Locate the cell with the specified text and output its [x, y] center coordinate. 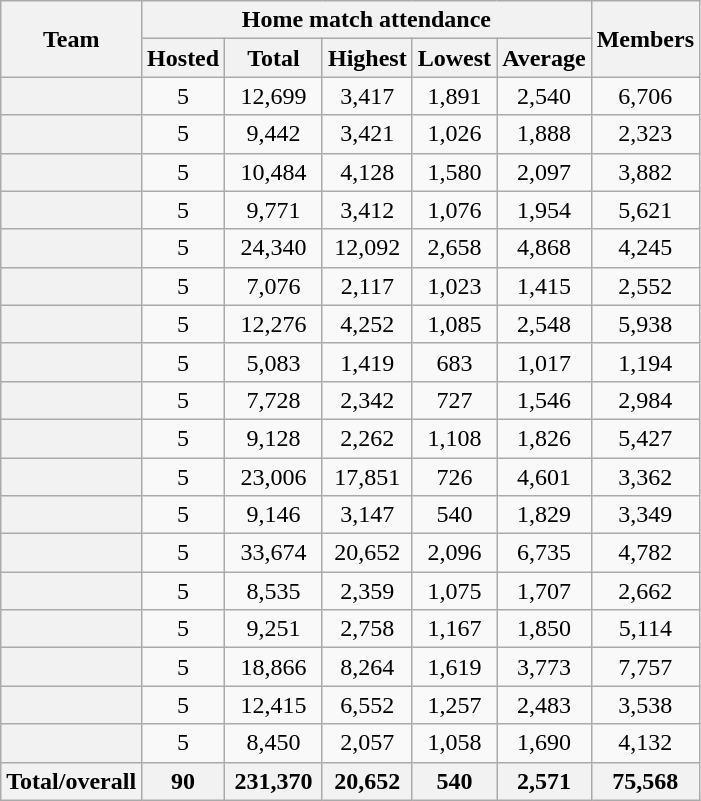
9,251 [274, 629]
1,888 [544, 134]
9,442 [274, 134]
1,194 [645, 362]
4,782 [645, 553]
1,891 [454, 96]
8,535 [274, 591]
231,370 [274, 781]
1,546 [544, 400]
6,552 [367, 705]
75,568 [645, 781]
12,276 [274, 324]
1,690 [544, 743]
1,954 [544, 210]
1,023 [454, 286]
Team [72, 39]
8,264 [367, 667]
2,984 [645, 400]
4,132 [645, 743]
1,619 [454, 667]
Highest [367, 58]
1,707 [544, 591]
3,349 [645, 515]
3,882 [645, 172]
8,450 [274, 743]
Hosted [184, 58]
2,571 [544, 781]
10,484 [274, 172]
Total [274, 58]
9,771 [274, 210]
3,417 [367, 96]
3,362 [645, 477]
1,075 [454, 591]
7,757 [645, 667]
1,108 [454, 438]
2,552 [645, 286]
Members [645, 39]
90 [184, 781]
24,340 [274, 248]
5,114 [645, 629]
17,851 [367, 477]
1,085 [454, 324]
Home match attendance [367, 20]
2,323 [645, 134]
3,147 [367, 515]
4,252 [367, 324]
3,421 [367, 134]
2,097 [544, 172]
1,826 [544, 438]
18,866 [274, 667]
7,076 [274, 286]
23,006 [274, 477]
12,092 [367, 248]
2,262 [367, 438]
9,128 [274, 438]
1,419 [367, 362]
Total/overall [72, 781]
2,758 [367, 629]
2,483 [544, 705]
4,245 [645, 248]
12,699 [274, 96]
1,850 [544, 629]
9,146 [274, 515]
2,342 [367, 400]
1,415 [544, 286]
1,026 [454, 134]
683 [454, 362]
2,658 [454, 248]
7,728 [274, 400]
1,017 [544, 362]
1,058 [454, 743]
727 [454, 400]
6,706 [645, 96]
3,773 [544, 667]
Lowest [454, 58]
6,735 [544, 553]
2,359 [367, 591]
1,257 [454, 705]
2,057 [367, 743]
4,868 [544, 248]
2,540 [544, 96]
1,076 [454, 210]
Average [544, 58]
5,083 [274, 362]
3,412 [367, 210]
3,538 [645, 705]
2,548 [544, 324]
12,415 [274, 705]
33,674 [274, 553]
2,117 [367, 286]
2,662 [645, 591]
5,938 [645, 324]
1,580 [454, 172]
4,128 [367, 172]
4,601 [544, 477]
2,096 [454, 553]
1,829 [544, 515]
5,621 [645, 210]
726 [454, 477]
5,427 [645, 438]
1,167 [454, 629]
